Capture the cell that displays the provided text and extract its (x, y) central coordinate. 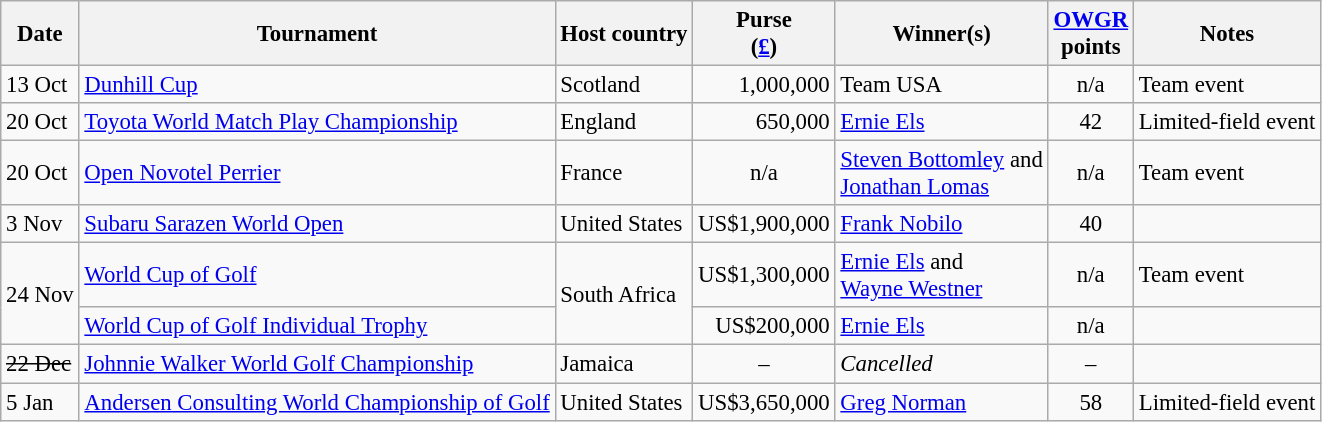
Open Novotel Perrier (317, 174)
World Cup of Golf (317, 276)
22 Dec (40, 364)
US$200,000 (764, 327)
650,000 (764, 122)
Toyota World Match Play Championship (317, 122)
Date (40, 34)
Johnnie Walker World Golf Championship (317, 364)
58 (1090, 402)
US$1,900,000 (764, 224)
France (624, 174)
Andersen Consulting World Championship of Golf (317, 402)
US$3,650,000 (764, 402)
World Cup of Golf Individual Trophy (317, 327)
Notes (1226, 34)
Winner(s) (942, 34)
Team USA (942, 85)
Host country (624, 34)
24 Nov (40, 294)
Frank Nobilo (942, 224)
Jamaica (624, 364)
OWGRpoints (1090, 34)
Cancelled (942, 364)
Ernie Els and Wayne Westner (942, 276)
Purse(£) (764, 34)
Steven Bottomley and Jonathan Lomas (942, 174)
Tournament (317, 34)
5 Jan (40, 402)
40 (1090, 224)
3 Nov (40, 224)
Greg Norman (942, 402)
South Africa (624, 294)
Subaru Sarazen World Open (317, 224)
42 (1090, 122)
England (624, 122)
Dunhill Cup (317, 85)
13 Oct (40, 85)
Scotland (624, 85)
US$1,300,000 (764, 276)
1,000,000 (764, 85)
